Detect which cell encompasses the target text, then output its [X, Y] center coordinate. 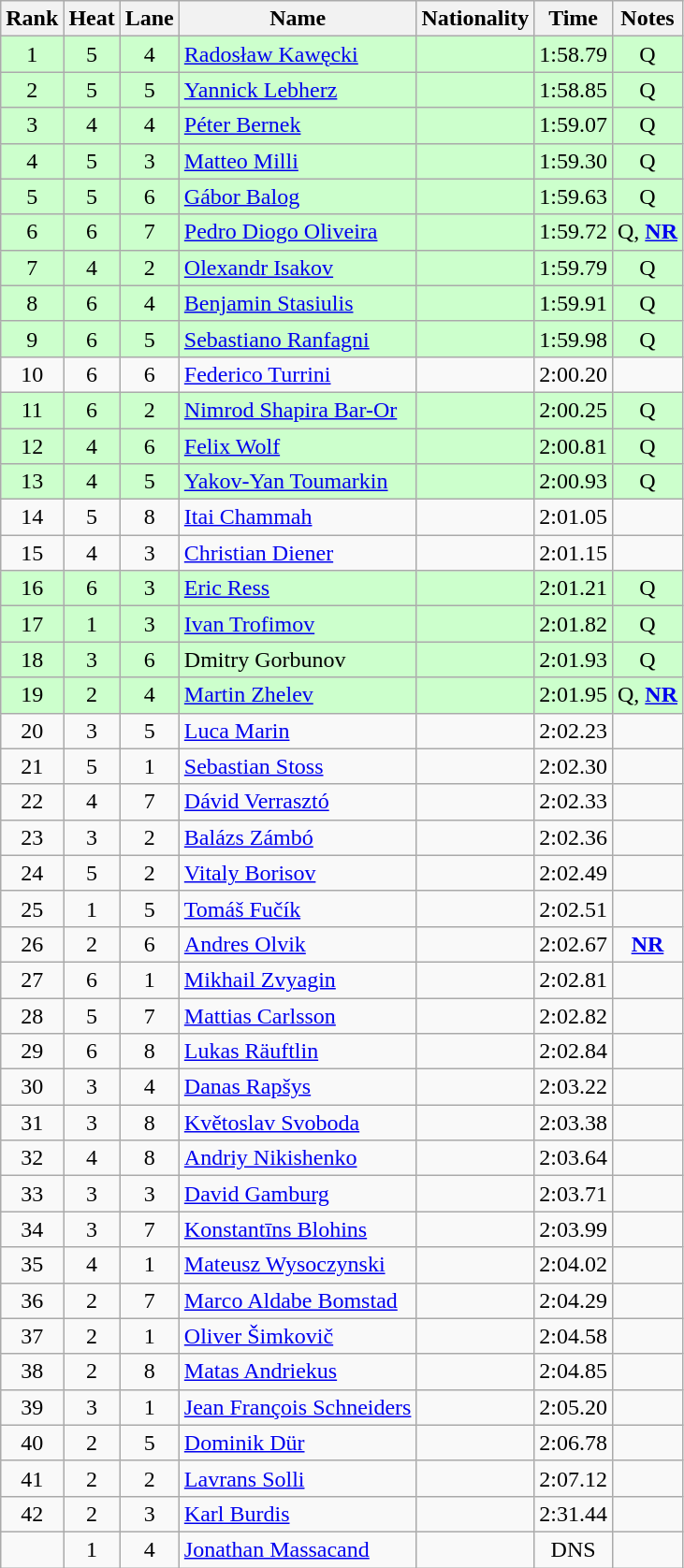
Konstantīns Blohins [298, 1229]
Dominik Dür [298, 1443]
32 [32, 1158]
Sebastiano Ranfagni [298, 339]
1:59.79 [574, 268]
2:02.49 [574, 873]
Christian Diener [298, 553]
12 [32, 446]
27 [32, 980]
37 [32, 1336]
Andres Olvik [298, 944]
38 [32, 1372]
2:02.23 [574, 731]
36 [32, 1300]
Rank [32, 19]
34 [32, 1229]
29 [32, 1052]
Dávid Verrasztó [298, 802]
Matteo Milli [298, 161]
19 [32, 695]
15 [32, 553]
2:00.25 [574, 410]
2:04.29 [574, 1300]
Felix Wolf [298, 446]
39 [32, 1407]
26 [32, 944]
Sebastian Stoss [298, 766]
Olexandr Isakov [298, 268]
Nationality [475, 19]
2:01.82 [574, 624]
Time [574, 19]
2:01.93 [574, 660]
2:02.84 [574, 1052]
Benjamin Stasiulis [298, 303]
2:02.67 [574, 944]
Dmitry Gorbunov [298, 660]
1:59.91 [574, 303]
Vitaly Borisov [298, 873]
9 [32, 339]
2:04.58 [574, 1336]
1:59.63 [574, 196]
23 [32, 837]
Danas Rapšys [298, 1087]
2:07.12 [574, 1478]
11 [32, 410]
28 [32, 1015]
Ivan Trofimov [298, 624]
42 [32, 1514]
22 [32, 802]
Martin Zhelev [298, 695]
Andriy Nikishenko [298, 1158]
Květoslav Svoboda [298, 1123]
Itai Chammah [298, 517]
14 [32, 517]
Lukas Räuftlin [298, 1052]
Mateusz Wysoczynski [298, 1265]
2:02.82 [574, 1015]
33 [32, 1194]
Radosław Kawęcki [298, 54]
25 [32, 908]
2:03.99 [574, 1229]
17 [32, 624]
41 [32, 1478]
2:05.20 [574, 1407]
2:03.22 [574, 1087]
Gábor Balog [298, 196]
2:01.15 [574, 553]
2:31.44 [574, 1514]
Karl Burdis [298, 1514]
20 [32, 731]
Notes [648, 19]
Yannick Lebherz [298, 90]
Eric Ress [298, 588]
Jean François Schneiders [298, 1407]
Jonathan Massacand [298, 1549]
NR [648, 944]
2:01.95 [574, 695]
2:03.64 [574, 1158]
2:01.05 [574, 517]
1:58.85 [574, 90]
2:00.81 [574, 446]
2:02.30 [574, 766]
Lane [150, 19]
2:06.78 [574, 1443]
2:02.36 [574, 837]
David Gamburg [298, 1194]
40 [32, 1443]
1:59.72 [574, 232]
21 [32, 766]
Heat [92, 19]
Federico Turrini [298, 374]
Tomáš Fučík [298, 908]
31 [32, 1123]
35 [32, 1265]
2:03.38 [574, 1123]
2:02.33 [574, 802]
2:01.21 [574, 588]
1:59.07 [574, 125]
Lavrans Solli [298, 1478]
18 [32, 660]
2:04.85 [574, 1372]
Oliver Šimkovič [298, 1336]
2:00.93 [574, 482]
Yakov-Yan Toumarkin [298, 482]
30 [32, 1087]
Balázs Zámbó [298, 837]
2:00.20 [574, 374]
DNS [574, 1549]
Matas Andriekus [298, 1372]
Mattias Carlsson [298, 1015]
1:59.30 [574, 161]
Mikhail Zvyagin [298, 980]
2:04.02 [574, 1265]
2:02.51 [574, 908]
Pedro Diogo Oliveira [298, 232]
Name [298, 19]
24 [32, 873]
Marco Aldabe Bomstad [298, 1300]
13 [32, 482]
2:02.81 [574, 980]
2:03.71 [574, 1194]
Nimrod Shapira Bar-Or [298, 410]
10 [32, 374]
16 [32, 588]
Luca Marin [298, 731]
1:59.98 [574, 339]
1:58.79 [574, 54]
Péter Bernek [298, 125]
